Return the (x, y) coordinate for the center point of the cell that contains the specified text.  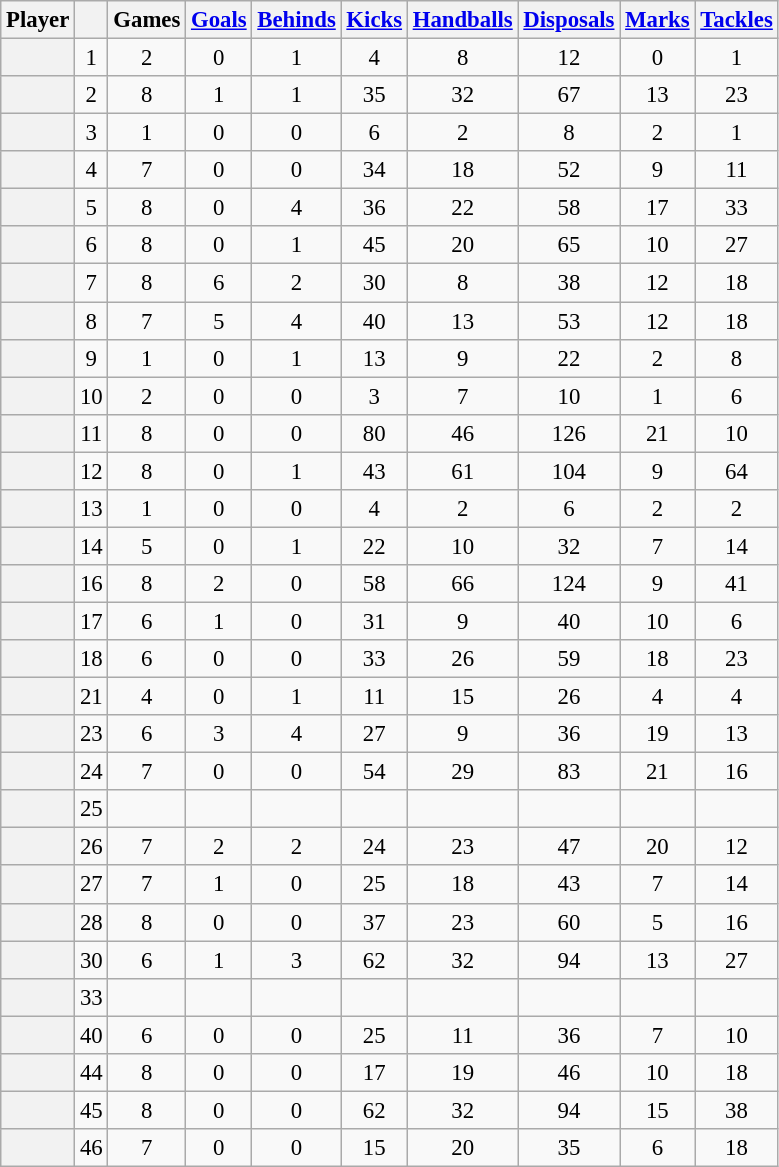
66 (462, 584)
64 (736, 471)
104 (569, 471)
47 (569, 847)
28 (92, 922)
37 (374, 922)
Tackles (736, 20)
Handballs (462, 20)
Disposals (569, 20)
67 (569, 95)
124 (569, 584)
Games (147, 20)
Kicks (374, 20)
60 (569, 922)
34 (374, 170)
53 (569, 321)
44 (92, 1073)
Goals (219, 20)
83 (569, 772)
54 (374, 772)
Behinds (296, 20)
Player (38, 20)
59 (569, 659)
Marks (658, 20)
65 (569, 245)
31 (374, 621)
29 (462, 772)
126 (569, 433)
61 (462, 471)
52 (569, 170)
41 (736, 584)
80 (374, 433)
